Output the (X, Y) coordinate of the center of the cell containing the given text.  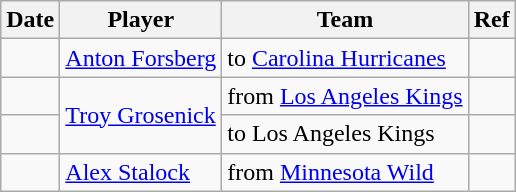
Date (30, 20)
Team (345, 20)
from Los Angeles Kings (345, 96)
from Minnesota Wild (345, 172)
Anton Forsberg (141, 58)
Player (141, 20)
Ref (492, 20)
Alex Stalock (141, 172)
to Carolina Hurricanes (345, 58)
to Los Angeles Kings (345, 134)
Troy Grosenick (141, 115)
